Find where the given text appears and provide that cell's center as (x, y) coordinate. 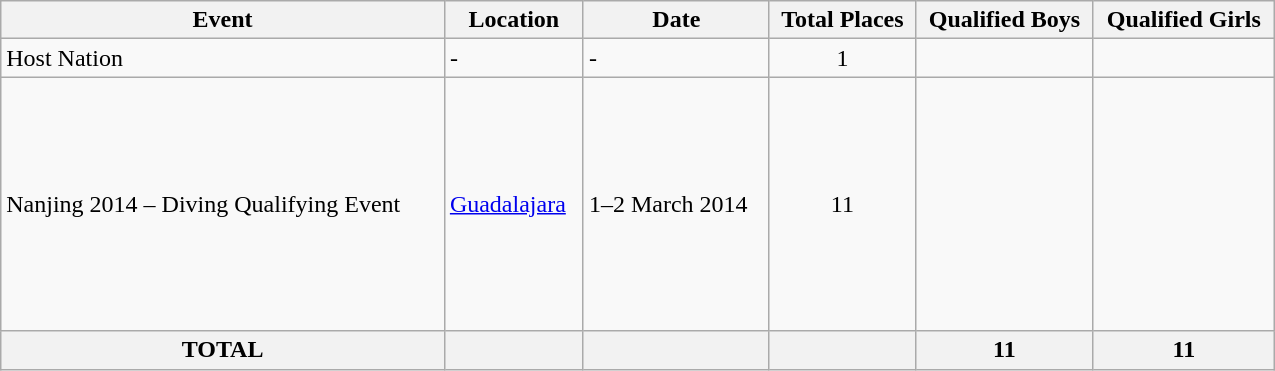
Host Nation (223, 58)
Location (514, 20)
Total Places (842, 20)
TOTAL (223, 350)
Qualified Boys (1004, 20)
Date (676, 20)
Nanjing 2014 – Diving Qualifying Event (223, 204)
1 (842, 58)
Guadalajara (514, 204)
Qualified Girls (1184, 20)
1–2 March 2014 (676, 204)
Event (223, 20)
